Provide the [x, y] coordinate of the cell's center where the given text is located.  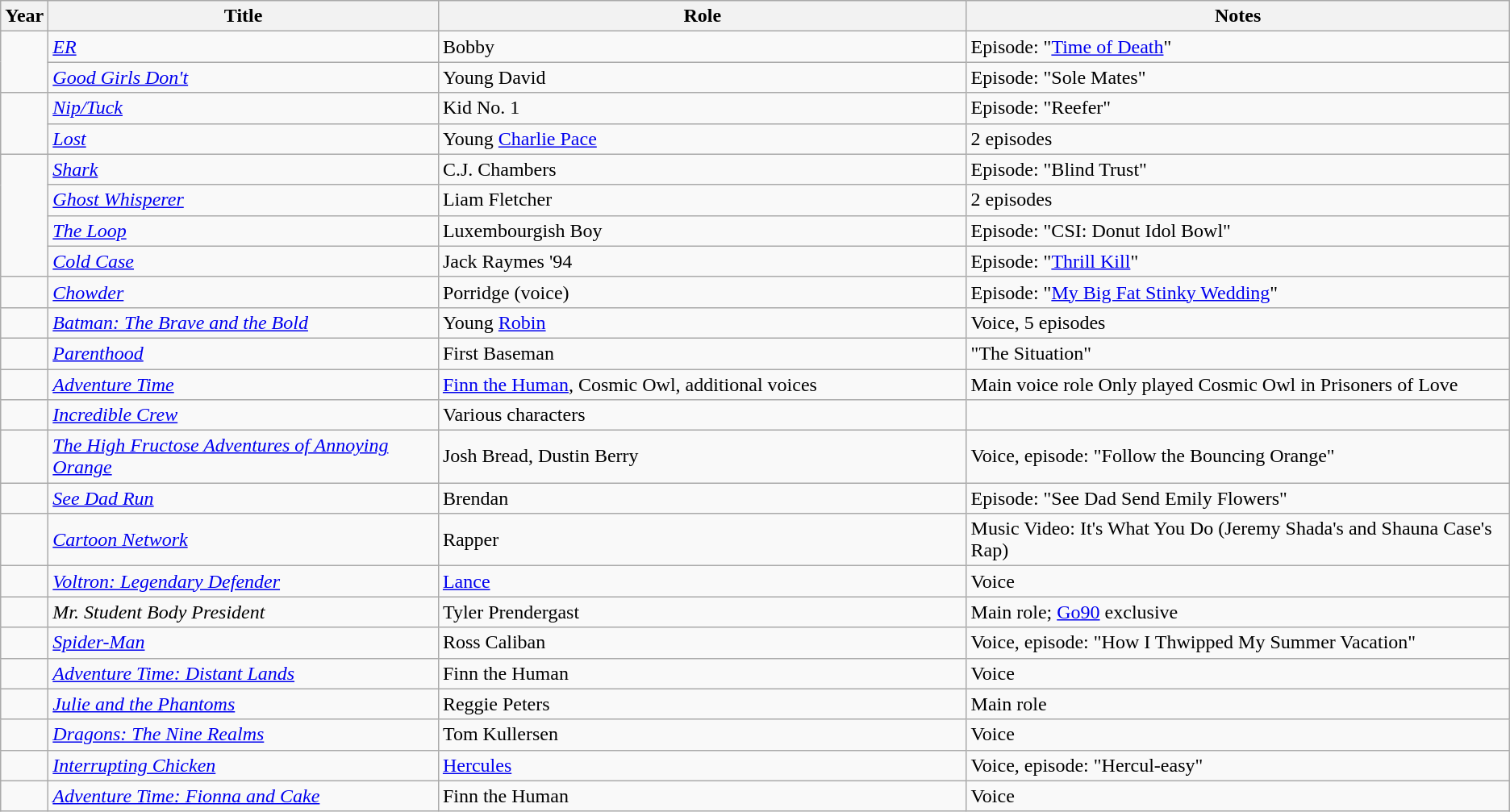
Porridge (voice) [702, 292]
Lost [244, 139]
Adventure Time [244, 385]
Tyler Prendergast [702, 612]
Adventure Time: Fionna and Cake [244, 796]
Episode: "CSI: Donut Idol Bowl" [1237, 231]
Voltron: Legendary Defender [244, 581]
Episode: "Thrill Kill" [1237, 261]
Reggie Peters [702, 704]
Incredible Crew [244, 415]
Episode: "Time of Death" [1237, 47]
The High Fructose Adventures of Annoying Orange [244, 456]
Good Girls Don't [244, 77]
Ross Caliban [702, 643]
Ghost Whisperer [244, 200]
Lance [702, 581]
Main role; Go90 exclusive [1237, 612]
Rapper [702, 540]
Parenthood [244, 353]
Batman: The Brave and the Bold [244, 323]
Bobby [702, 47]
ER [244, 47]
Chowder [244, 292]
See Dad Run [244, 498]
Julie and the Phantoms [244, 704]
Josh Bread, Dustin Berry [702, 456]
Episode: "Reefer" [1237, 108]
Mr. Student Body President [244, 612]
Young Charlie Pace [702, 139]
Luxembourgish Boy [702, 231]
Various characters [702, 415]
Episode: "Sole Mates" [1237, 77]
Nip/Tuck [244, 108]
Tom Kullersen [702, 735]
Main voice role Only played Cosmic Owl in Prisoners of Love [1237, 385]
Voice, episode: "Hercul-easy" [1237, 765]
Main role [1237, 704]
The Loop [244, 231]
"The Situation" [1237, 353]
Adventure Time: Distant Lands [244, 673]
Jack Raymes '94 [702, 261]
Music Video: It's What You Do (Jeremy Shada's and Shauna Case's Rap) [1237, 540]
Year [24, 16]
Liam Fletcher [702, 200]
C.J. Chambers [702, 169]
Brendan [702, 498]
Kid No. 1 [702, 108]
Voice, episode: "Follow the Bouncing Orange" [1237, 456]
Episode: "Blind Trust" [1237, 169]
Role [702, 16]
Young David [702, 77]
Finn the Human, Cosmic Owl, additional voices [702, 385]
Spider-Man [244, 643]
Episode: "My Big Fat Stinky Wedding" [1237, 292]
Dragons: The Nine Realms [244, 735]
First Baseman [702, 353]
Notes [1237, 16]
Cartoon Network [244, 540]
Cold Case [244, 261]
Voice, episode: "How I Thwipped My Summer Vacation" [1237, 643]
Voice, 5 episodes [1237, 323]
Title [244, 16]
Episode: "See Dad Send Emily Flowers" [1237, 498]
Shark [244, 169]
Interrupting Chicken [244, 765]
Hercules [702, 765]
Young Robin [702, 323]
